Output the [x, y] coordinate of the center of the cell containing the given text.  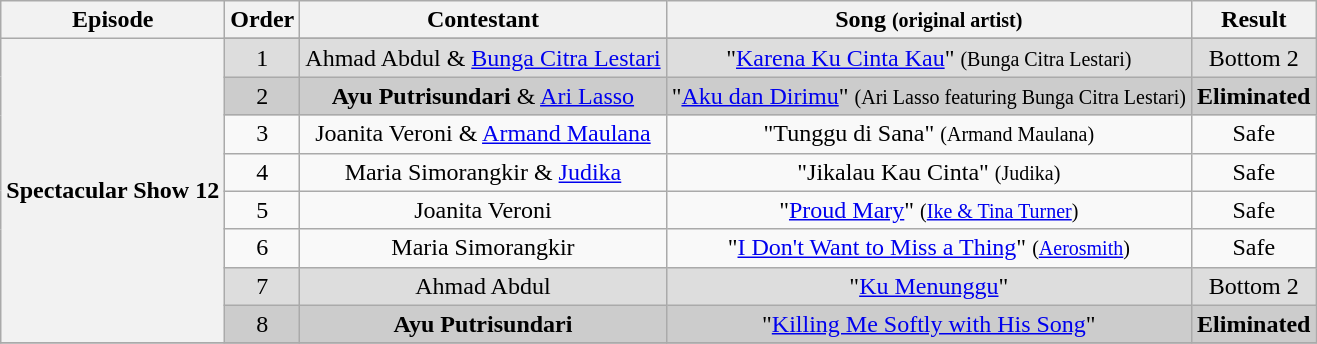
Ahmad Abdul & Bunga Citra Lestari [483, 58]
Maria Simorangkir & Judika [483, 172]
2 [262, 96]
1 [262, 58]
8 [262, 324]
5 [262, 210]
4 [262, 172]
"Proud Mary" (Ike & Tina Turner) [928, 210]
Contestant [483, 20]
Order [262, 20]
3 [262, 134]
Joanita Veroni [483, 210]
"Ku Menunggu" [928, 286]
"Karena Ku Cinta Kau" (Bunga Citra Lestari) [928, 58]
Maria Simorangkir [483, 248]
7 [262, 286]
"Tunggu di Sana" (Armand Maulana) [928, 134]
"Jikalau Kau Cinta" (Judika) [928, 172]
Joanita Veroni & Armand Maulana [483, 134]
Ayu Putrisundari & Ari Lasso [483, 96]
Song (original artist) [928, 20]
Result [1254, 20]
"I Don't Want to Miss a Thing" (Aerosmith) [928, 248]
6 [262, 248]
Episode [113, 20]
"Aku dan Dirimu" (Ari Lasso featuring Bunga Citra Lestari) [928, 96]
Ayu Putrisundari [483, 324]
Ahmad Abdul [483, 286]
"Killing Me Softly with His Song" [928, 324]
Spectacular Show 12 [113, 191]
